Locate the cell with the specified text and output its [x, y] center coordinate. 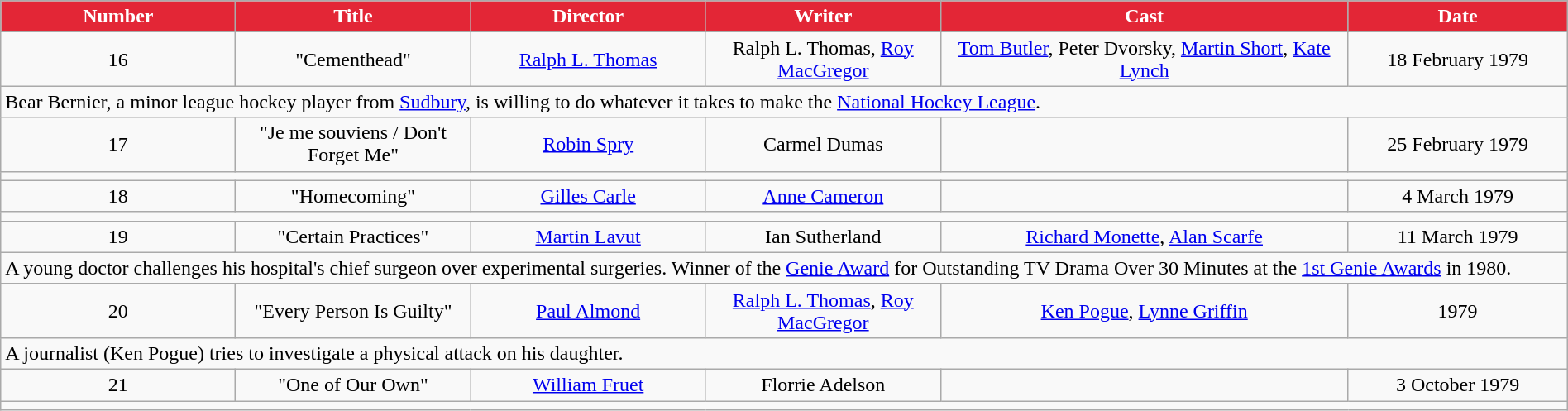
Florrie Adelson [823, 385]
Cast [1145, 17]
Anne Cameron [823, 196]
19 [118, 237]
18 February 1979 [1457, 60]
Richard Monette, Alan Scarfe [1145, 237]
"Homecoming" [353, 196]
Writer [823, 17]
"Every Person Is Guilty" [353, 311]
A journalist (Ken Pogue) tries to investigate a physical attack on his daughter. [784, 353]
Robin Spry [588, 144]
Paul Almond [588, 311]
"One of Our Own" [353, 385]
1979 [1457, 311]
Director [588, 17]
Tom Butler, Peter Dvorsky, Martin Short, Kate Lynch [1145, 60]
William Fruet [588, 385]
Ken Pogue, Lynne Griffin [1145, 311]
16 [118, 60]
Ralph L. Thomas [588, 60]
Carmel Dumas [823, 144]
25 February 1979 [1457, 144]
4 March 1979 [1457, 196]
Number [118, 17]
Ian Sutherland [823, 237]
18 [118, 196]
Bear Bernier, a minor league hockey player from Sudbury, is willing to do whatever it takes to make the National Hockey League. [784, 102]
Date [1457, 17]
20 [118, 311]
Title [353, 17]
21 [118, 385]
Gilles Carle [588, 196]
11 March 1979 [1457, 237]
"Je me souviens / Don't Forget Me" [353, 144]
3 October 1979 [1457, 385]
17 [118, 144]
"Cementhead" [353, 60]
Martin Lavut [588, 237]
"Certain Practices" [353, 237]
